Determine the [X, Y] coordinate at the center of the cell enclosing the given text.  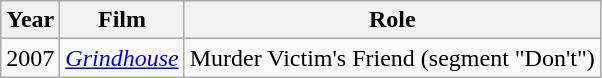
Film [122, 20]
Grindhouse [122, 58]
Year [30, 20]
2007 [30, 58]
Murder Victim's Friend (segment "Don't") [392, 58]
Role [392, 20]
